Detect which cell encompasses the target text, then output its [X, Y] center coordinate. 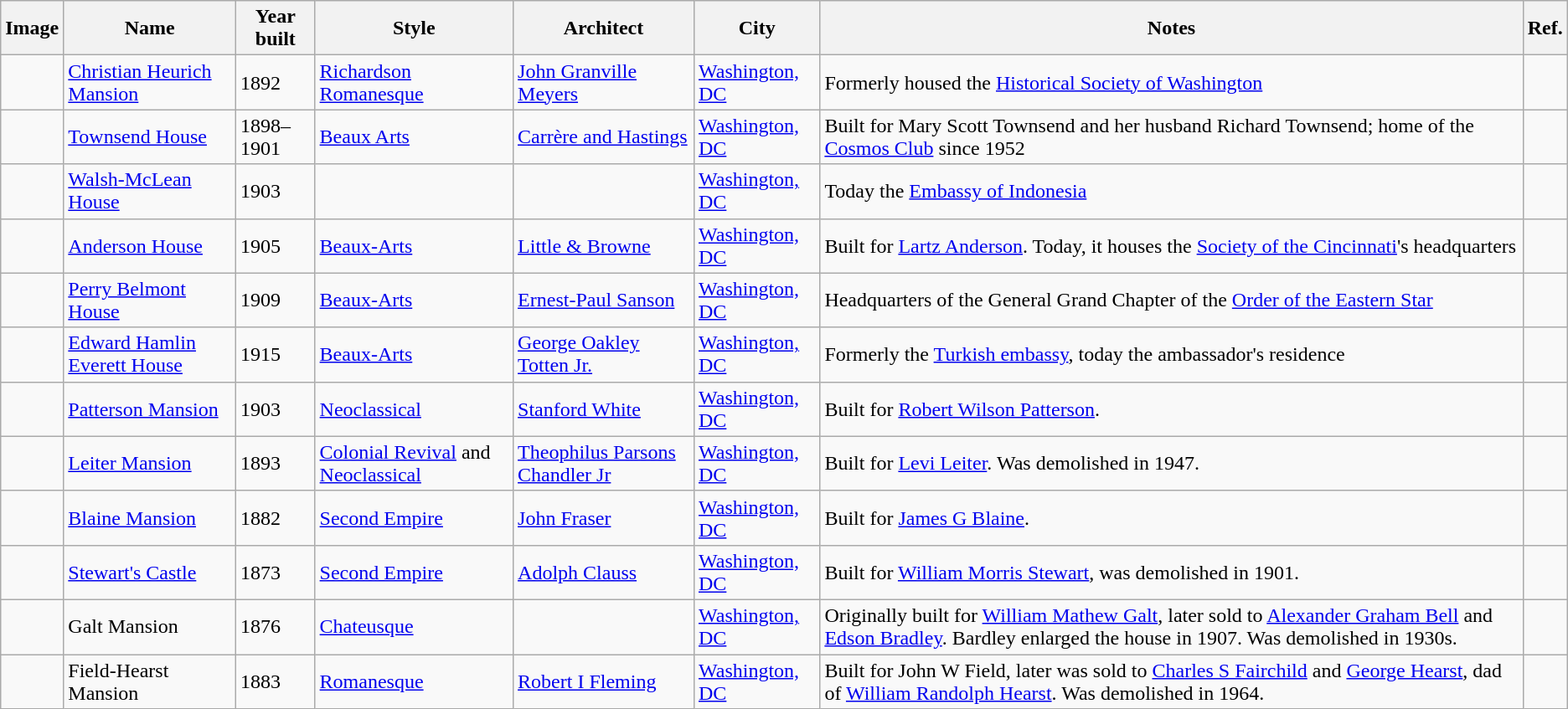
Year built [276, 28]
Edward Hamlin Everett House [150, 355]
Formerly housed the Historical Society of Washington [1171, 82]
Colonial Revival and Neoclassical [414, 464]
Adolph Clauss [604, 573]
Formerly the Turkish embassy, today the ambassador's residence [1171, 355]
Blaine Mansion [150, 517]
Townsend House [150, 137]
Theophilus Parsons Chandler Jr [604, 464]
Today the Embassy of Indonesia [1171, 191]
Notes [1171, 28]
1892 [276, 82]
1909 [276, 300]
Built for Levi Leiter. Was demolished in 1947. [1171, 464]
Style [414, 28]
Anderson House [150, 246]
Built for James G Blaine. [1171, 517]
John Granville Meyers [604, 82]
Carrère and Hastings [604, 137]
Name [150, 28]
1898–1901 [276, 137]
Architect [604, 28]
Neoclassical [414, 408]
Field-Hearst Mansion [150, 681]
1893 [276, 464]
Beaux Arts [414, 137]
Image [32, 28]
Headquarters of the General Grand Chapter of the Order of the Eastern Star [1171, 300]
Christian Heurich Mansion [150, 82]
Walsh-McLean House [150, 191]
Built for Mary Scott Townsend and her husband Richard Townsend; home of the Cosmos Club since 1952 [1171, 137]
1882 [276, 517]
1883 [276, 681]
Built for William Morris Stewart, was demolished in 1901. [1171, 573]
John Fraser [604, 517]
Stanford White [604, 408]
Built for Robert Wilson Patterson. [1171, 408]
Ref. [1545, 28]
Chateusque [414, 626]
Patterson Mansion [150, 408]
Stewart's Castle [150, 573]
Robert I Fleming [604, 681]
George Oakley Totten Jr. [604, 355]
Galt Mansion [150, 626]
Built for John W Field, later was sold to Charles S Fairchild and George Hearst, dad of William Randolph Hearst. Was demolished in 1964. [1171, 681]
Built for Lartz Anderson. Today, it houses the Society of the Cincinnati's headquarters [1171, 246]
Romanesque [414, 681]
City [756, 28]
Perry Belmont House [150, 300]
Richardson Romanesque [414, 82]
1905 [276, 246]
1873 [276, 573]
Little & Browne [604, 246]
1915 [276, 355]
Leiter Mansion [150, 464]
Ernest-Paul Sanson [604, 300]
1876 [276, 626]
